Return the [X, Y] coordinate for the center point of the cell that contains the specified text.  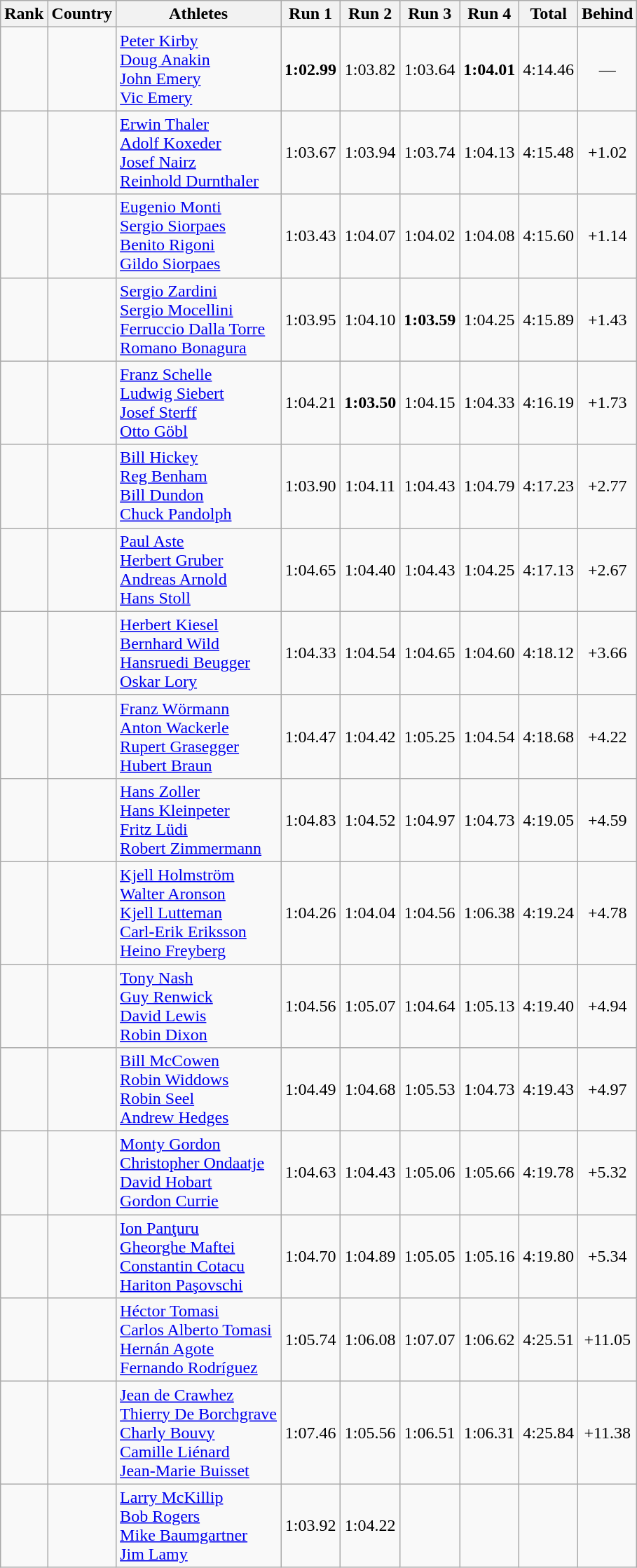
1:04.68 [370, 1089]
4:19.05 [549, 820]
1:03.92 [311, 1525]
1:05.66 [489, 1173]
1:03.82 [370, 69]
1:04.08 [489, 236]
1:04.40 [370, 569]
Sergio ZardiniSergio MocelliniFerruccio Dalla TorreRomano Bonagura [199, 320]
1:05.05 [430, 1256]
+1.02 [608, 153]
+1.14 [608, 236]
4:18.68 [549, 736]
1:04.04 [370, 913]
4:25.84 [549, 1433]
Kjell HolmströmWalter AronsonKjell LuttemanCarl-Erik ErikssonHeino Freyberg [199, 913]
1:03.50 [370, 402]
+2.67 [608, 569]
Larry McKillipBob RogersMike BaumgartnerJim Lamy [199, 1525]
Monty GordonChristopher OndaatjeDavid HobartGordon Currie [199, 1173]
4:25.51 [549, 1340]
4:14.46 [549, 69]
Herbert KieselBernhard WildHansruedi BeuggerOskar Lory [199, 653]
1:04.13 [489, 153]
Rank [24, 14]
1:04.10 [370, 320]
1:04.97 [430, 820]
+4.78 [608, 913]
1:05.06 [430, 1173]
Jean de CrawhezThierry De BorchgraveCharly BouvyCamille LiénardJean-Marie Buisset [199, 1433]
4:15.89 [549, 320]
Bill McCowenRobin WiddowsRobin SeelAndrew Hedges [199, 1089]
1:06.62 [489, 1340]
1:06.38 [489, 913]
1:04.89 [370, 1256]
+1.43 [608, 320]
+4.97 [608, 1089]
4:19.78 [549, 1173]
1:06.08 [370, 1340]
4:18.12 [549, 653]
1:03.43 [311, 236]
Country [82, 14]
1:06.51 [430, 1433]
4:15.48 [549, 153]
1:05.53 [430, 1089]
1:02.99 [311, 69]
Peter KirbyDoug AnakinJohn EmeryVic Emery [199, 69]
1:05.16 [489, 1256]
1:05.74 [311, 1340]
4:17.13 [549, 569]
1:03.74 [430, 153]
Run 3 [430, 14]
1:03.67 [311, 153]
Run 1 [311, 14]
+5.32 [608, 1173]
Run 2 [370, 14]
+4.22 [608, 736]
1:04.49 [311, 1089]
1:04.22 [370, 1525]
1:06.31 [489, 1433]
+2.77 [608, 486]
1:04.26 [311, 913]
1:05.07 [370, 1007]
1:04.21 [311, 402]
1:04.83 [311, 820]
Athletes [199, 14]
4:16.19 [549, 402]
Héctor TomasiCarlos Alberto TomasiHernán AgoteFernando Rodríguez [199, 1340]
1:04.15 [430, 402]
1:04.47 [311, 736]
1:04.02 [430, 236]
Bill HickeyReg BenhamBill DundonChuck Pandolph [199, 486]
1:04.01 [489, 69]
Erwin ThalerAdolf KoxederJosef NairzReinhold Durnthaler [199, 153]
Franz SchelleLudwig SiebertJosef SterffOtto Göbl [199, 402]
+4.94 [608, 1007]
— [608, 69]
+11.38 [608, 1433]
1:05.56 [370, 1433]
1:04.63 [311, 1173]
Eugenio MontiSergio SiorpaesBenito RigoniGildo Siorpaes [199, 236]
+11.05 [608, 1340]
1:03.64 [430, 69]
1:04.70 [311, 1256]
4:19.24 [549, 913]
Run 4 [489, 14]
1:05.13 [489, 1007]
Ion PanţuruGheorghe MafteiConstantin CotacuHariton Paşovschi [199, 1256]
Hans ZollerHans KleinpeterFritz LüdiRobert Zimmermann [199, 820]
Total [549, 14]
1:05.25 [430, 736]
4:19.43 [549, 1089]
1:07.07 [430, 1340]
4:15.60 [549, 236]
4:19.80 [549, 1256]
4:17.23 [549, 486]
1:04.64 [430, 1007]
+3.66 [608, 653]
Paul AsteHerbert GruberAndreas ArnoldHans Stoll [199, 569]
Franz WörmannAnton WackerleRupert GraseggerHubert Braun [199, 736]
1:04.11 [370, 486]
4:19.40 [549, 1007]
1:03.94 [370, 153]
1:04.42 [370, 736]
+4.59 [608, 820]
1:04.79 [489, 486]
Behind [608, 14]
1:04.52 [370, 820]
1:03.59 [430, 320]
1:03.90 [311, 486]
+1.73 [608, 402]
1:04.07 [370, 236]
1:03.95 [311, 320]
Tony NashGuy RenwickDavid LewisRobin Dixon [199, 1007]
+5.34 [608, 1256]
1:07.46 [311, 1433]
1:04.60 [489, 653]
